For the text-containing cell, return its midpoint in [X, Y] coordinate format. 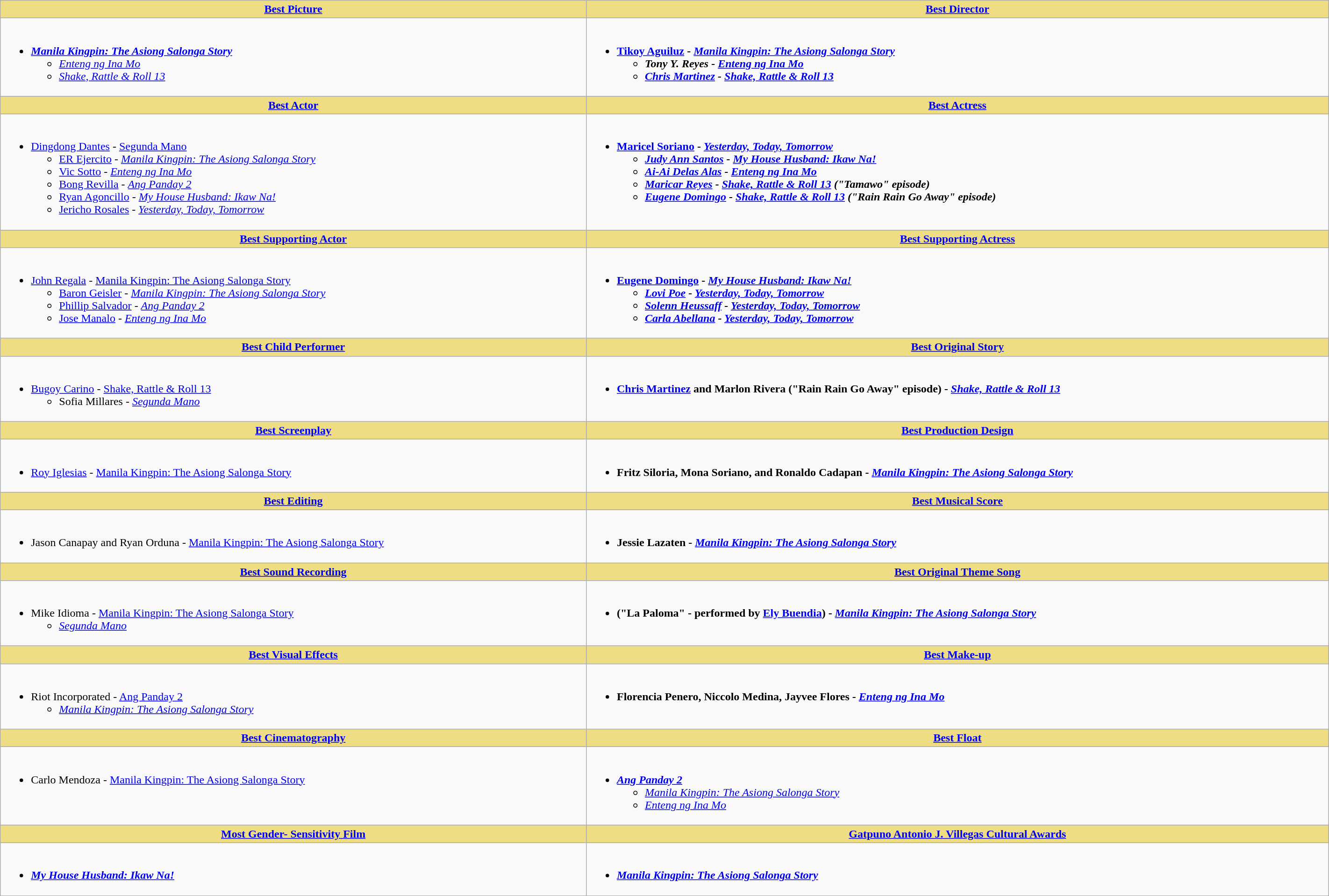
Best Visual Effects [293, 655]
Best Sound Recording [293, 571]
Best Screenplay [293, 430]
("La Paloma" - performed by Ely Buendia) - Manila Kingpin: The Asiong Salonga Story [957, 613]
Best Musical Score [957, 501]
Carlo Mendoza - Manila Kingpin: The Asiong Salonga Story [293, 786]
Ang Panday 2Manila Kingpin: The Asiong Salonga Story Enteng ng Ina Mo [957, 786]
Bugoy Carino - Shake, Rattle & Roll 13Sofia Millares - Segunda Mano [293, 389]
Best Float [957, 738]
Best Director [957, 9]
My House Husband: Ikaw Na! [293, 869]
Best Production Design [957, 430]
Manila Kingpin: The Asiong Salonga StoryEnteng ng Ina Mo Shake, Rattle & Roll 13 [293, 57]
Best Original Theme Song [957, 571]
Best Supporting Actress [957, 239]
Best Actor [293, 105]
Chris Martinez and Marlon Rivera ("Rain Rain Go Away" episode) - Shake, Rattle & Roll 13 [957, 389]
Mike Idioma - Manila Kingpin: The Asiong Salonga StorySegunda Mano [293, 613]
Best Child Performer [293, 347]
Best Original Story [957, 347]
Riot Incorporated - Ang Panday 2Manila Kingpin: The Asiong Salonga Story [293, 697]
Florencia Penero, Niccolo Medina, Jayvee Flores - Enteng ng Ina Mo [957, 697]
Best Supporting Actor [293, 239]
Best Make-up [957, 655]
Best Editing [293, 501]
Best Picture [293, 9]
Tikoy Aguiluz - Manila Kingpin: The Asiong Salonga StoryTony Y. Reyes - Enteng ng Ina MoChris Martinez - Shake, Rattle & Roll 13 [957, 57]
Gatpuno Antonio J. Villegas Cultural Awards [957, 834]
Roy Iglesias - Manila Kingpin: The Asiong Salonga Story [293, 465]
Best Actress [957, 105]
Best Cinematography [293, 738]
Manila Kingpin: The Asiong Salonga Story [957, 869]
Jessie Lazaten - Manila Kingpin: The Asiong Salonga Story [957, 536]
Fritz Siloria, Mona Soriano, and Ronaldo Cadapan - Manila Kingpin: The Asiong Salonga Story [957, 465]
Most Gender- Sensitivity Film [293, 834]
Jason Canapay and Ryan Orduna - Manila Kingpin: The Asiong Salonga Story [293, 536]
